Search for the cell housing the specified text and yield its [X, Y] center coordinate. 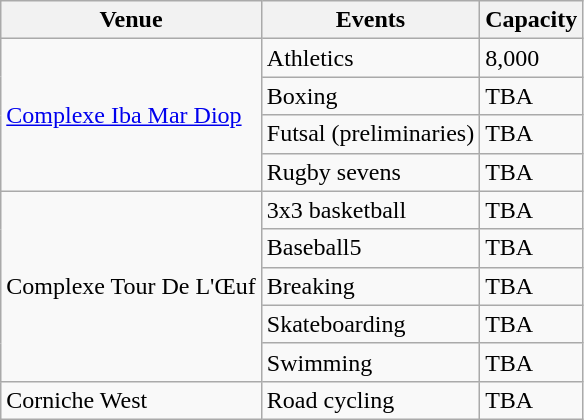
Events [370, 20]
Swimming [370, 362]
Breaking [370, 286]
Boxing [370, 96]
3x3 basketball [370, 210]
Skateboarding [370, 324]
8,000 [532, 58]
Baseball5 [370, 248]
Corniche West [132, 400]
Capacity [532, 20]
Athletics [370, 58]
Complexe Tour De L'Œuf [132, 286]
Road cycling [370, 400]
Futsal (preliminaries) [370, 134]
Rugby sevens [370, 172]
Complexe Iba Mar Diop [132, 115]
Venue [132, 20]
